Output the (X, Y) coordinate of the center of the cell containing the given text.  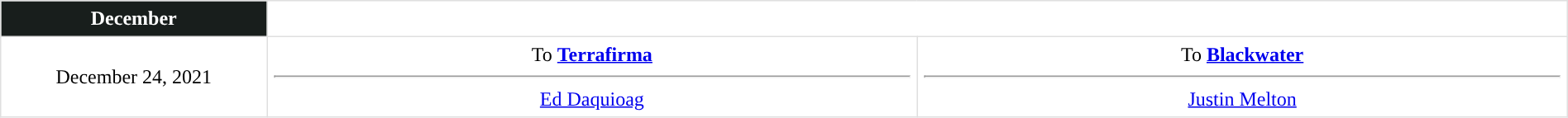
To TerrafirmaEd Daquioag (592, 77)
December (134, 19)
December 24, 2021 (134, 77)
To BlackwaterJustin Melton (1242, 77)
